Determine the [x, y] coordinate at the center of the cell enclosing the given text.  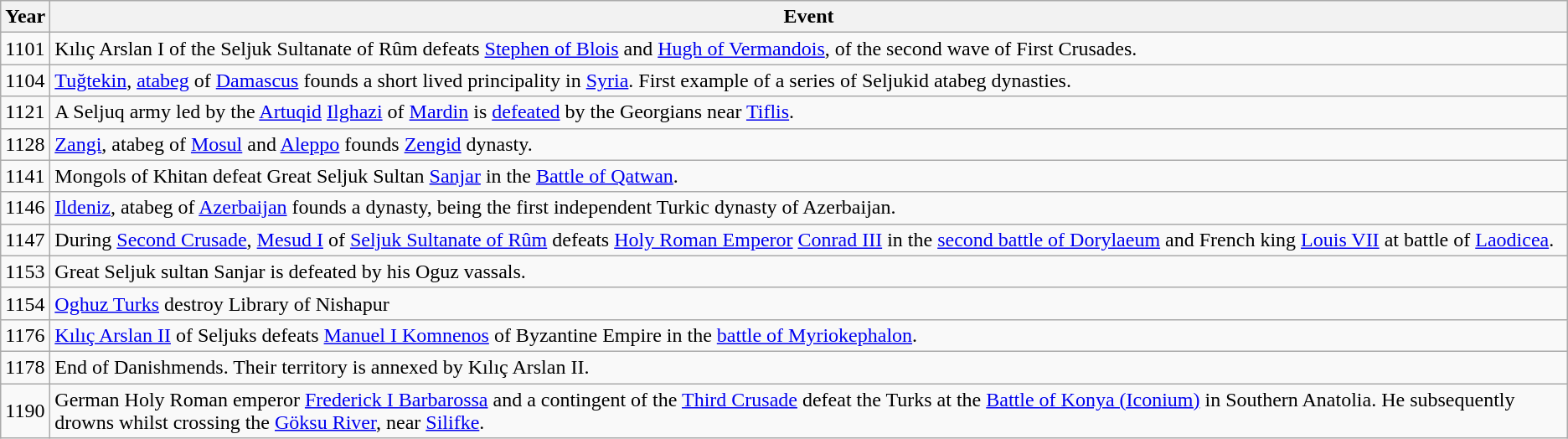
Year [25, 17]
Mongols of Khitan defeat Great Seljuk Sultan Sanjar in the Battle of Qatwan. [809, 176]
Kılıç Arslan II of Seljuks defeats Manuel I Komnenos of Byzantine Empire in the battle of Myriokephalon. [809, 335]
1104 [25, 80]
A Seljuq army led by the Artuqid Ilghazi of Mardin is defeated by the Georgians near Tiflis. [809, 112]
1128 [25, 144]
Oghuz Turks destroy Library of Nishapur [809, 303]
Ildeniz, atabeg of Azerbaijan founds a dynasty, being the first independent Turkic dynasty of Azerbaijan. [809, 208]
1141 [25, 176]
1147 [25, 240]
Great Seljuk sultan Sanjar is defeated by his Oguz vassals. [809, 271]
Kılıç Arslan I of the Seljuk Sultanate of Rûm defeats Stephen of Blois and Hugh of Vermandois, of the second wave of First Crusades. [809, 49]
Zangi, atabeg of Mosul and Aleppo founds Zengid dynasty. [809, 144]
1153 [25, 271]
1176 [25, 335]
1190 [25, 411]
1121 [25, 112]
Event [809, 17]
1154 [25, 303]
End of Danishmends. Their territory is annexed by Kılıç Arslan II. [809, 367]
Tuğtekin, atabeg of Damascus founds a short lived principality in Syria. First example of a series of Seljukid atabeg dynasties. [809, 80]
1146 [25, 208]
1101 [25, 49]
1178 [25, 367]
